Scan for the cell matching the given text and deliver its (X, Y) coordinate at center. 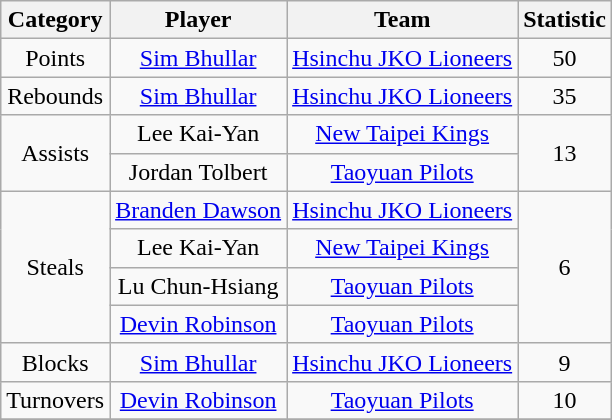
50 (565, 58)
Blocks (56, 362)
13 (565, 153)
9 (565, 362)
Lu Chun-Hsiang (198, 286)
Points (56, 58)
Statistic (565, 20)
Team (402, 20)
6 (565, 267)
Turnovers (56, 400)
Rebounds (56, 96)
Steals (56, 267)
35 (565, 96)
Jordan Tolbert (198, 172)
Assists (56, 153)
Player (198, 20)
Branden Dawson (198, 210)
10 (565, 400)
Category (56, 20)
